Find where the given text appears and provide that cell's center as (x, y) coordinate. 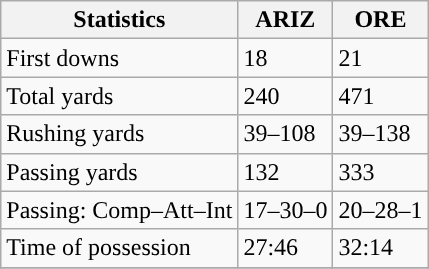
20–28–1 (380, 210)
27:46 (286, 248)
Total yards (120, 96)
Passing: Comp–Att–Int (120, 210)
Passing yards (120, 172)
ARIZ (286, 20)
17–30–0 (286, 210)
240 (286, 96)
Statistics (120, 20)
333 (380, 172)
39–138 (380, 134)
Time of possession (120, 248)
132 (286, 172)
21 (380, 58)
Rushing yards (120, 134)
First downs (120, 58)
ORE (380, 20)
471 (380, 96)
39–108 (286, 134)
18 (286, 58)
32:14 (380, 248)
